Provide the (X, Y) coordinate of the cell's center where the given text is located.  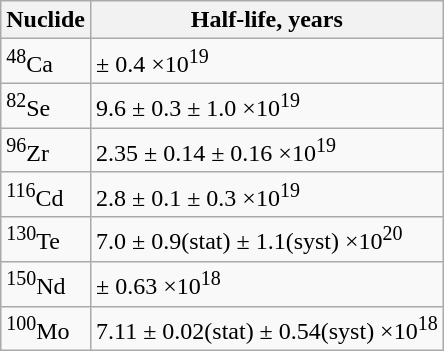
Nuclide (46, 20)
96Zr (46, 150)
Half-life, years (266, 20)
± 0.63 ×1018 (266, 284)
116Cd (46, 194)
7.11 ± 0.02(stat) ± 0.54(syst) ×1018 (266, 328)
2.35 ± 0.14 ± 0.16 ×1019 (266, 150)
82Se (46, 106)
± 0.4 ×1019 (266, 62)
9.6 ± 0.3 ± 1.0 ×1019 (266, 106)
100Mo (46, 328)
2.8 ± 0.1 ± 0.3 ×1019 (266, 194)
130Te (46, 240)
48Ca (46, 62)
7.0 ± 0.9(stat) ± 1.1(syst) ×1020 (266, 240)
150Nd (46, 284)
